Capture the cell that displays the provided text and extract its (X, Y) central coordinate. 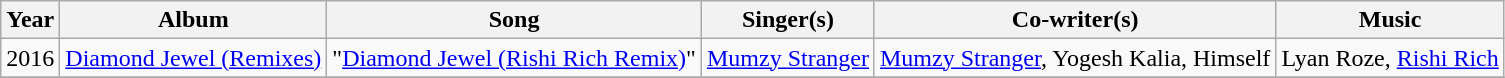
Music (1390, 20)
Song (514, 20)
Mumzy Stranger, Yogesh Kalia, Himself (1074, 58)
Diamond Jewel (Remixes) (194, 58)
Mumzy Stranger (788, 58)
Singer(s) (788, 20)
Album (194, 20)
"Diamond Jewel (Rishi Rich Remix)" (514, 58)
Lyan Roze, Rishi Rich (1390, 58)
2016 (30, 58)
Co-writer(s) (1074, 20)
Year (30, 20)
